Search for the cell housing the specified text and yield its [X, Y] center coordinate. 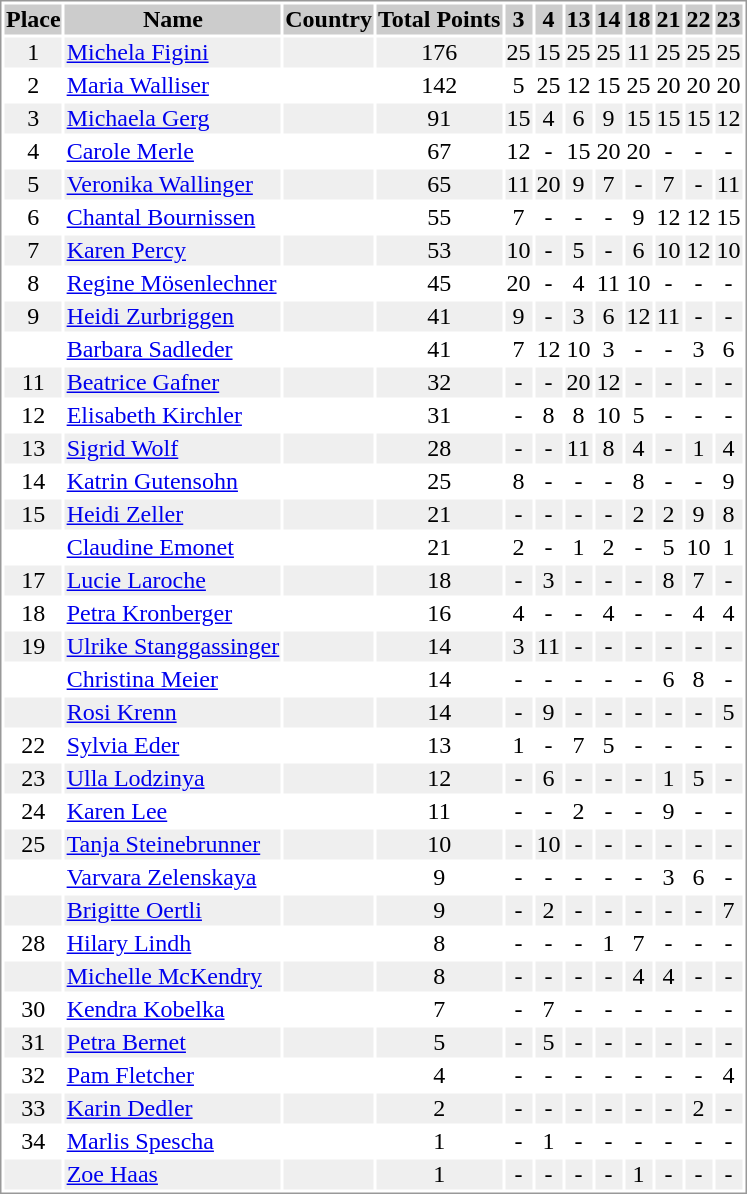
Marlis Spescha [173, 1141]
Lucie Laroche [173, 581]
65 [438, 185]
19 [33, 647]
Christina Meier [173, 679]
Country [329, 19]
33 [33, 1109]
Karen Lee [173, 811]
176 [438, 53]
30 [33, 1009]
Claudine Emonet [173, 547]
Barbara Sadleder [173, 349]
24 [33, 811]
Carole Merle [173, 151]
17 [33, 581]
Pam Fletcher [173, 1075]
Name [173, 19]
Petra Kronberger [173, 613]
67 [438, 151]
Karin Dedler [173, 1109]
Rosi Krenn [173, 713]
Hilary Lindh [173, 943]
Total Points [438, 19]
Elisabeth Kirchler [173, 415]
45 [438, 283]
Heidi Zeller [173, 515]
Veronika Wallinger [173, 185]
Kendra Kobelka [173, 1009]
Chantal Bournissen [173, 217]
Heidi Zurbriggen [173, 317]
Zoe Haas [173, 1175]
Regine Mösenlechner [173, 283]
Michelle McKendry [173, 977]
Katrin Gutensohn [173, 481]
16 [438, 613]
Brigitte Oertli [173, 911]
Petra Bernet [173, 1043]
55 [438, 217]
Sylvia Eder [173, 745]
34 [33, 1141]
Maria Walliser [173, 85]
Michela Figini [173, 53]
Tanja Steinebrunner [173, 845]
Place [33, 19]
142 [438, 85]
Sigrid Wolf [173, 449]
Beatrice Gafner [173, 383]
Ulla Lodzinya [173, 779]
53 [438, 251]
91 [438, 119]
Varvara Zelenskaya [173, 877]
Ulrike Stanggassinger [173, 647]
Michaela Gerg [173, 119]
Karen Percy [173, 251]
